Locate the cell with the specified text and output its (X, Y) center coordinate. 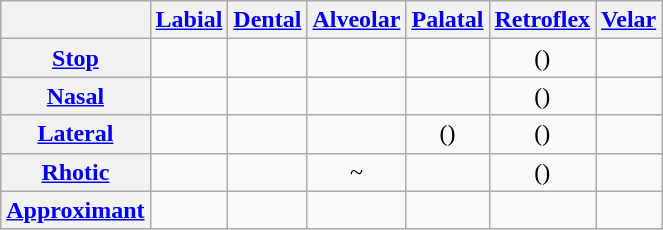
Rhotic (76, 172)
Alveolar (356, 20)
Nasal (76, 96)
Lateral (76, 134)
Labial (189, 20)
Velar (629, 20)
~ (356, 172)
Approximant (76, 210)
Stop (76, 58)
Retroflex (542, 20)
Palatal (448, 20)
Dental (268, 20)
